Provide the [x, y] coordinate of the cell's center where the given text is located.  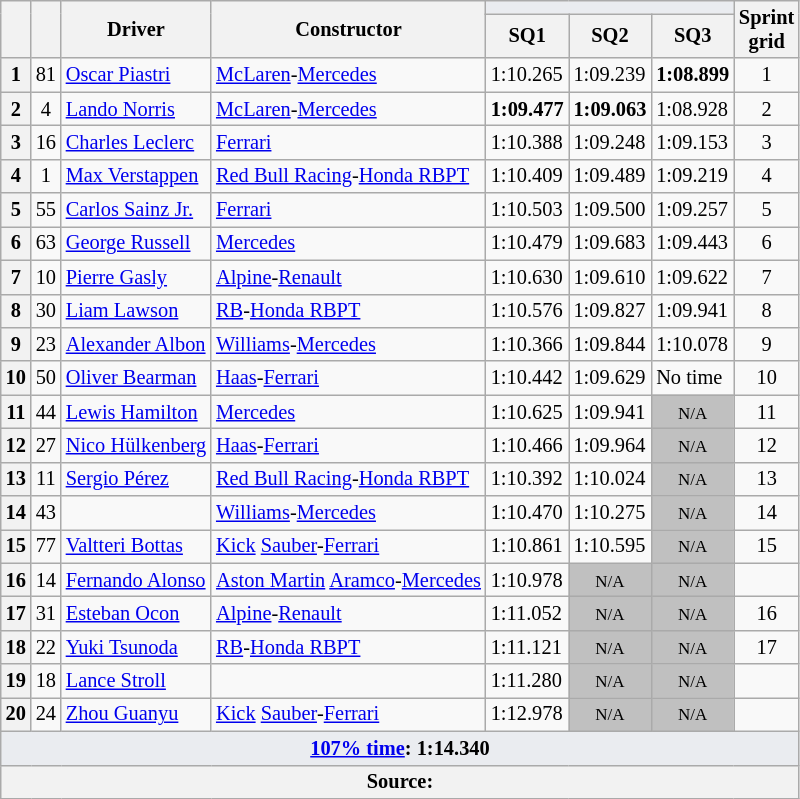
27 [46, 445]
20 [16, 714]
Oliver Bearman [136, 378]
1:10.366 [528, 344]
1:10.595 [610, 546]
1:10.576 [528, 311]
31 [46, 613]
No time [692, 378]
24 [46, 714]
1:10.625 [528, 412]
1:10.388 [528, 142]
1:09.219 [692, 176]
43 [46, 513]
1:10.630 [528, 277]
1:09.257 [692, 210]
1:10.466 [528, 445]
23 [46, 344]
1:12.978 [528, 714]
1:09.610 [610, 277]
Source: [400, 782]
50 [46, 378]
1:10.442 [528, 378]
SQ3 [692, 36]
1:09.500 [610, 210]
Nico Hülkenberg [136, 445]
Aston Martin Aramco-Mercedes [348, 580]
1:10.024 [610, 479]
Charles Leclerc [136, 142]
Driver [136, 29]
1:11.280 [528, 681]
1:08.928 [692, 109]
22 [46, 647]
1:09.489 [610, 176]
1:09.622 [692, 277]
SQ1 [528, 36]
1:09.683 [610, 243]
1:10.392 [528, 479]
1:10.861 [528, 546]
1:10.978 [528, 580]
1:11.052 [528, 613]
63 [46, 243]
107% time: 1:14.340 [400, 748]
81 [46, 75]
1:09.964 [610, 445]
44 [46, 412]
Valtteri Bottas [136, 546]
Alexander Albon [136, 344]
1:10.479 [528, 243]
1:10.275 [610, 513]
Liam Lawson [136, 311]
Zhou Guanyu [136, 714]
1:11.121 [528, 647]
1:09.248 [610, 142]
Lewis Hamilton [136, 412]
Carlos Sainz Jr. [136, 210]
George Russell [136, 243]
1:09.477 [528, 109]
Esteban Ocon [136, 613]
Lando Norris [136, 109]
1:09.443 [692, 243]
30 [46, 311]
55 [46, 210]
Lance Stroll [136, 681]
1:10.409 [528, 176]
1:09.844 [610, 344]
77 [46, 546]
1:10.078 [692, 344]
1:09.629 [610, 378]
1:10.503 [528, 210]
1:09.827 [610, 311]
Sprintgrid [766, 29]
Pierre Gasly [136, 277]
Max Verstappen [136, 176]
1:08.899 [692, 75]
1:09.063 [610, 109]
Sergio Pérez [136, 479]
19 [16, 681]
1:10.470 [528, 513]
SQ2 [610, 36]
1:09.153 [692, 142]
Yuki Tsunoda [136, 647]
1:10.265 [528, 75]
Fernando Alonso [136, 580]
Oscar Piastri [136, 75]
1:09.239 [610, 75]
Constructor [348, 29]
